Return the (X, Y) coordinate for the center point of the cell that contains the specified text.  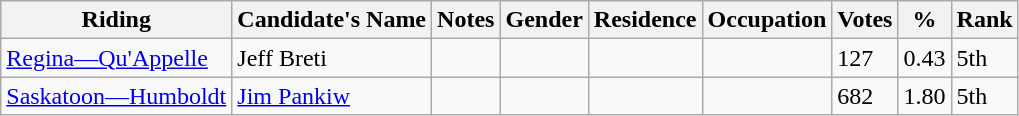
Jim Pankiw (332, 96)
Saskatoon—Humboldt (116, 96)
Votes (865, 20)
1.80 (924, 96)
Candidate's Name (332, 20)
127 (865, 58)
Gender (544, 20)
Riding (116, 20)
Occupation (767, 20)
% (924, 20)
0.43 (924, 58)
Rank (984, 20)
Jeff Breti (332, 58)
682 (865, 96)
Notes (466, 20)
Residence (645, 20)
Regina—Qu'Appelle (116, 58)
